Return (X, Y) of the center of cell containing provided text 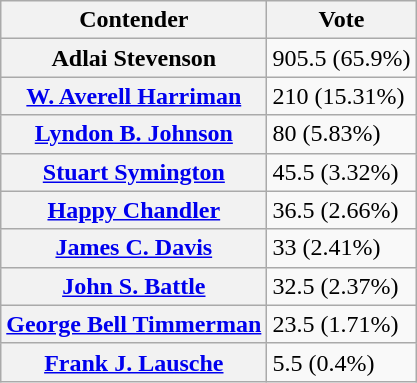
33 (2.41%) (342, 248)
Happy Chandler (134, 210)
W. Averell Harriman (134, 96)
Adlai Stevenson (134, 58)
905.5 (65.9%) (342, 58)
23.5 (1.71%) (342, 324)
Contender (134, 20)
Vote (342, 20)
Frank J. Lausche (134, 362)
Stuart Symington (134, 172)
5.5 (0.4%) (342, 362)
George Bell Timmerman (134, 324)
80 (5.83%) (342, 134)
John S. Battle (134, 286)
36.5 (2.66%) (342, 210)
45.5 (3.32%) (342, 172)
James C. Davis (134, 248)
32.5 (2.37%) (342, 286)
Lyndon B. Johnson (134, 134)
210 (15.31%) (342, 96)
